Search for the cell housing the specified text and yield its [X, Y] center coordinate. 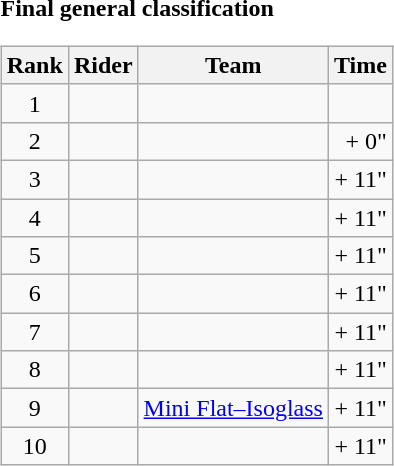
6 [34, 294]
4 [34, 217]
3 [34, 179]
Rank [34, 65]
Team [233, 65]
10 [34, 446]
5 [34, 256]
Mini Flat–Isoglass [233, 408]
9 [34, 408]
8 [34, 370]
1 [34, 103]
Rider [103, 65]
+ 0" [360, 141]
Time [360, 65]
2 [34, 141]
7 [34, 332]
